Return the (x, y) coordinate for the center point of the cell that contains the specified text.  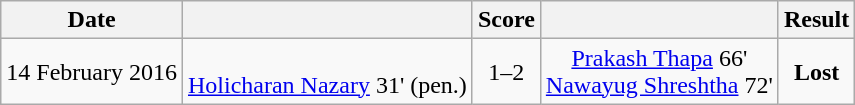
Score (506, 20)
Date (92, 20)
1–2 (506, 72)
Result (816, 20)
Prakash Thapa 66'Nawayug Shreshtha 72' (659, 72)
14 February 2016 (92, 72)
Holicharan Nazary 31' (pen.) (327, 72)
Lost (816, 72)
